Find where the given text appears and provide that cell's center as [x, y] coordinate. 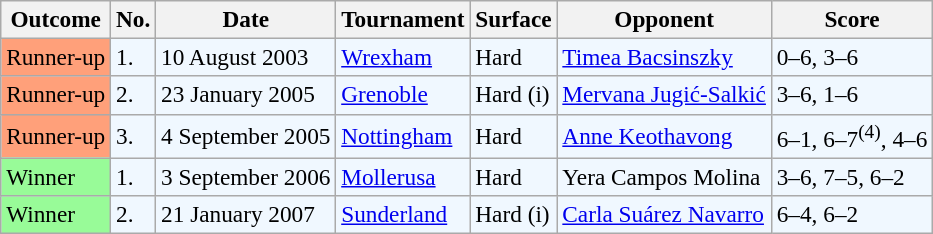
Mollerusa [403, 177]
3–6, 1–6 [852, 95]
3. [134, 136]
No. [134, 19]
6–1, 6–7(4), 4–6 [852, 136]
Date [246, 19]
Mervana Jugić-Salkić [664, 95]
Yera Campos Molina [664, 177]
23 January 2005 [246, 95]
21 January 2007 [246, 214]
4 September 2005 [246, 136]
3 September 2006 [246, 177]
Carla Suárez Navarro [664, 214]
Tournament [403, 19]
Sunderland [403, 214]
Outcome [56, 19]
Timea Bacsinszky [664, 57]
Nottingham [403, 136]
3–6, 7–5, 6–2 [852, 177]
Anne Keothavong [664, 136]
Grenoble [403, 95]
Wrexham [403, 57]
Score [852, 19]
0–6, 3–6 [852, 57]
Opponent [664, 19]
Surface [514, 19]
10 August 2003 [246, 57]
6–4, 6–2 [852, 214]
